Output the [X, Y] coordinate of the center of the cell containing the given text.  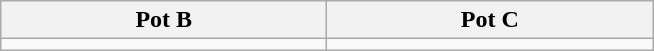
Pot B [164, 20]
Pot C [490, 20]
